From the cell containing the given text, extract its center point as (x, y) coordinate. 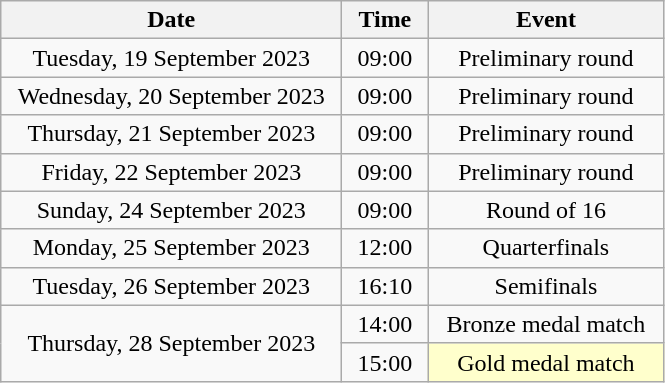
14:00 (385, 324)
15:00 (385, 362)
Bronze medal match (546, 324)
Quarterfinals (546, 248)
Wednesday, 20 September 2023 (172, 96)
Gold medal match (546, 362)
Friday, 22 September 2023 (172, 172)
Thursday, 21 September 2023 (172, 134)
Round of 16 (546, 210)
Tuesday, 19 September 2023 (172, 58)
12:00 (385, 248)
Monday, 25 September 2023 (172, 248)
16:10 (385, 286)
Semifinals (546, 286)
Event (546, 20)
Sunday, 24 September 2023 (172, 210)
Date (172, 20)
Time (385, 20)
Thursday, 28 September 2023 (172, 343)
Tuesday, 26 September 2023 (172, 286)
